Capture the cell that displays the provided text and extract its (x, y) central coordinate. 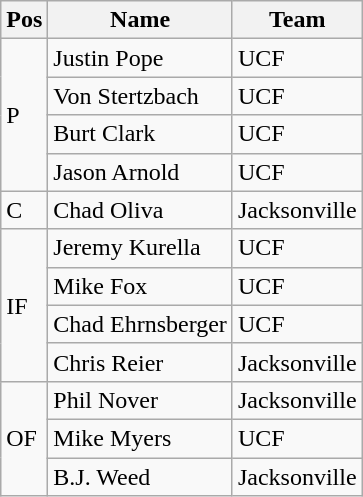
Justin Pope (140, 58)
Chad Oliva (140, 210)
Mike Fox (140, 286)
Von Stertzbach (140, 96)
IF (24, 305)
Team (297, 20)
Burt Clark (140, 134)
Jason Arnold (140, 172)
Mike Myers (140, 438)
Phil Nover (140, 400)
B.J. Weed (140, 477)
C (24, 210)
P (24, 115)
Name (140, 20)
OF (24, 438)
Chris Reier (140, 362)
Pos (24, 20)
Chad Ehrnsberger (140, 324)
Jeremy Kurella (140, 248)
